Search for the cell housing the specified text and yield its (X, Y) center coordinate. 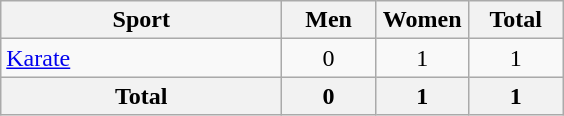
Sport (142, 20)
Men (329, 20)
Karate (142, 58)
Women (422, 20)
